For the text-containing cell, return its midpoint in [X, Y] coordinate format. 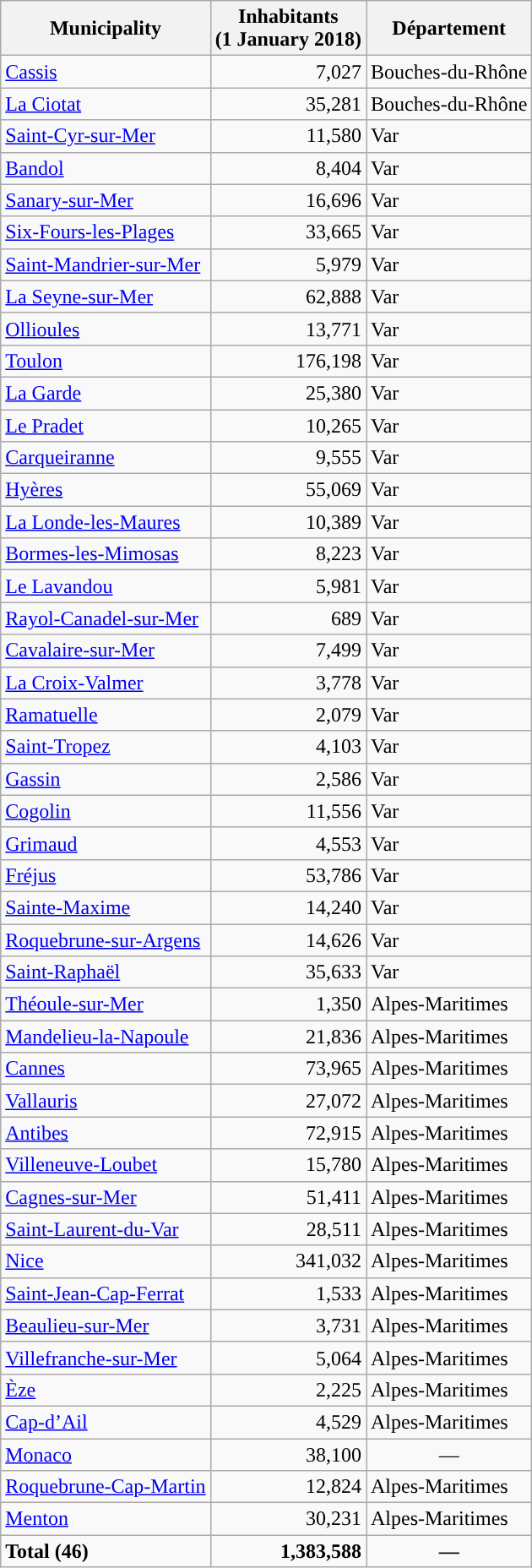
5,979 [288, 264]
Nice [106, 1261]
14,240 [288, 907]
Cap-d’Ail [106, 1422]
27,072 [288, 1101]
Menton [106, 1519]
2,586 [288, 779]
Cavalaire-sur-Mer [106, 651]
Saint-Cyr-sur-Mer [106, 136]
La Croix-Valmer [106, 683]
La Londe-les-Maures [106, 522]
33,665 [288, 232]
15,780 [288, 1165]
38,100 [288, 1454]
Cassis [106, 72]
21,836 [288, 1037]
1,383,588 [288, 1551]
Saint-Raphaël [106, 972]
Carqueiranne [106, 458]
Inhabitants(1 January 2018) [288, 29]
8,404 [288, 168]
35,633 [288, 972]
Mandelieu-la-Napoule [106, 1037]
Six-Fours-les-Plages [106, 232]
4,103 [288, 747]
10,265 [288, 425]
4,553 [288, 843]
Roquebrune-Cap-Martin [106, 1487]
53,786 [288, 875]
Toulon [106, 361]
35,281 [288, 104]
Cagnes-sur-Mer [106, 1197]
Villeneuve-Loubet [106, 1165]
Total (46) [106, 1551]
8,223 [288, 554]
Vallauris [106, 1101]
9,555 [288, 458]
Sanary-sur-Mer [106, 200]
689 [288, 618]
Fréjus [106, 875]
10,389 [288, 522]
176,198 [288, 361]
341,032 [288, 1261]
3,778 [288, 683]
2,225 [288, 1390]
3,731 [288, 1326]
Le Lavandou [106, 586]
La Ciotat [106, 104]
14,626 [288, 940]
Bandol [106, 168]
Saint-Jean-Cap-Ferrat [106, 1293]
Département [449, 29]
Cannes [106, 1069]
Villefranche-sur-Mer [106, 1358]
Rayol-Canadel-sur-Mer [106, 618]
5,981 [288, 586]
Cogolin [106, 811]
Le Pradet [106, 425]
11,556 [288, 811]
11,580 [288, 136]
2,079 [288, 715]
Saint-Tropez [106, 747]
4,529 [288, 1422]
Municipality [106, 29]
Ramatuelle [106, 715]
30,231 [288, 1519]
5,064 [288, 1358]
Gassin [106, 779]
Saint-Mandrier-sur-Mer [106, 264]
55,069 [288, 490]
Antibes [106, 1133]
Ollioules [106, 329]
73,965 [288, 1069]
7,499 [288, 651]
Hyères [106, 490]
7,027 [288, 72]
Saint-Laurent-du-Var [106, 1229]
Théoule-sur-Mer [106, 1004]
16,696 [288, 200]
Èze [106, 1390]
Bormes-les-Mimosas [106, 554]
Grimaud [106, 843]
Monaco [106, 1454]
25,380 [288, 393]
62,888 [288, 297]
La Seyne-sur-Mer [106, 297]
Roquebrune-sur-Argens [106, 940]
La Garde [106, 393]
1,350 [288, 1004]
51,411 [288, 1197]
1,533 [288, 1293]
72,915 [288, 1133]
12,824 [288, 1487]
Beaulieu-sur-Mer [106, 1326]
13,771 [288, 329]
28,511 [288, 1229]
Sainte-Maxime [106, 907]
